Determine the (x, y) coordinate at the center of the cell enclosing the given text.  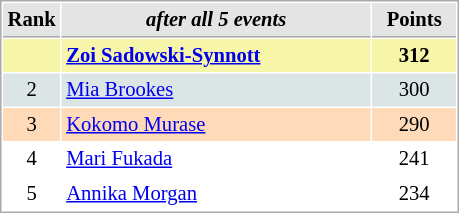
290 (414, 124)
Annika Morgan (216, 194)
Rank (32, 20)
2 (32, 90)
234 (414, 194)
312 (414, 56)
Zoi Sadowski-Synnott (216, 56)
300 (414, 90)
Points (414, 20)
after all 5 events (216, 20)
Kokomo Murase (216, 124)
241 (414, 158)
Mari Fukada (216, 158)
3 (32, 124)
Mia Brookes (216, 90)
5 (32, 194)
4 (32, 158)
